Detect which cell encompasses the target text, then output its (X, Y) center coordinate. 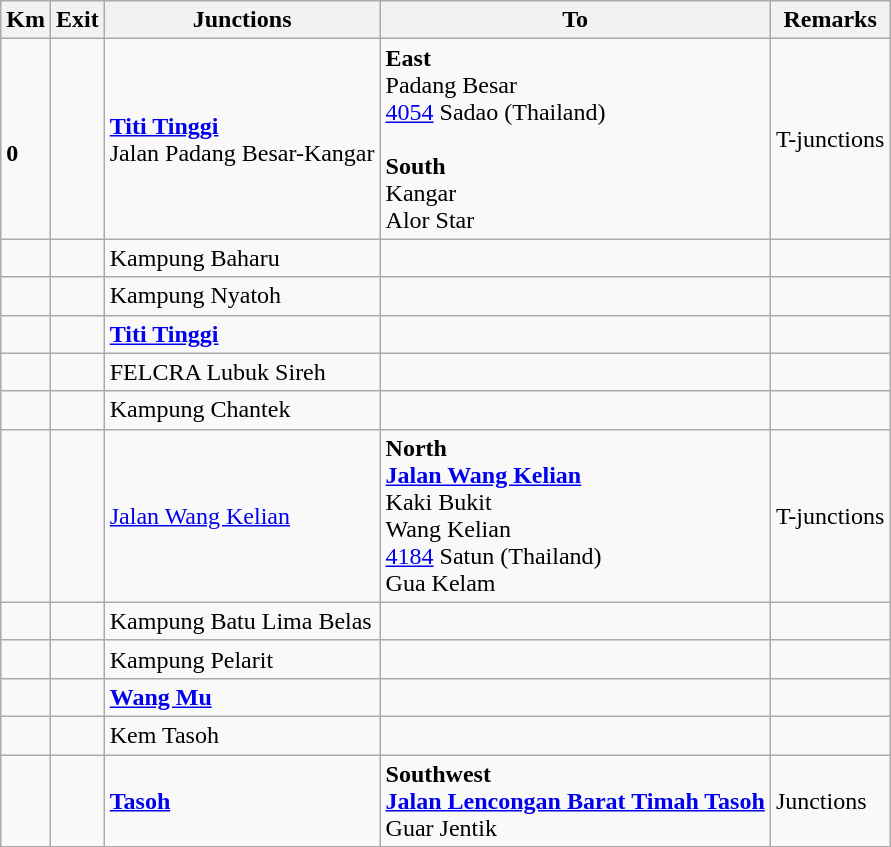
Southwest Jalan Lencongan Barat Timah TasohGuar Jentik (575, 800)
North Jalan Wang Kelian Kaki Bukit Wang Kelian4184 Satun (Thailand) Gua Kelam (575, 516)
Kampung Baharu (242, 258)
FELCRA Lubuk Sireh (242, 372)
Wang Mu (242, 697)
Jalan Wang Kelian (242, 516)
Titi Tinggi (242, 334)
To (575, 20)
Kampung Chantek (242, 410)
Kem Tasoh (242, 735)
Titi Tinggi Jalan Padang Besar-Kangar (242, 139)
Kampung Batu Lima Belas (242, 621)
Tasoh (242, 800)
Remarks (830, 20)
East Padang Besar4054 Sadao (Thailand)South Kangar Alor Star (575, 139)
Km (26, 20)
0 (26, 139)
Kampung Nyatoh (242, 296)
Exit (77, 20)
Kampung Pelarit (242, 659)
